Extract the (X, Y) coordinate from the center of the cell holding the provided text.  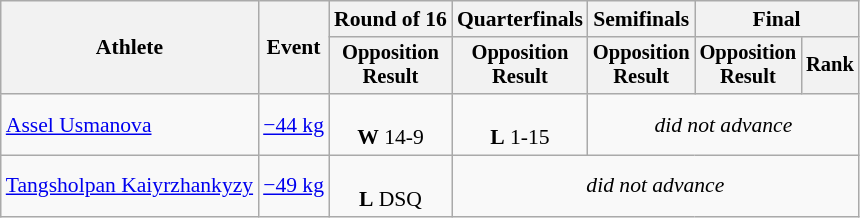
L DSQ (390, 186)
L 1-15 (520, 124)
Quarterfinals (520, 19)
Rank (830, 66)
Tangsholpan Kaiyrzhankyzy (130, 186)
Semifinals (642, 19)
Final (777, 19)
−49 kg (294, 186)
Athlete (130, 48)
Assel Usmanova (130, 124)
Event (294, 48)
−44 kg (294, 124)
Round of 16 (390, 19)
W 14-9 (390, 124)
